Return the (x, y) coordinate for the center point of the cell that contains the specified text.  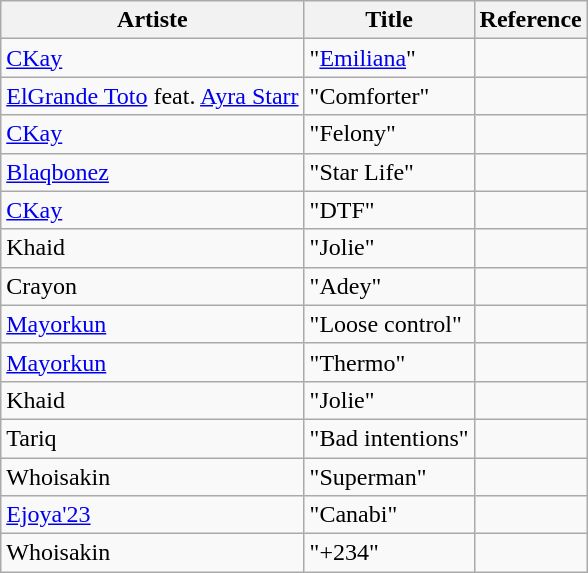
"DTF" (389, 210)
"Comforter" (389, 96)
Artiste (152, 20)
"Superman" (389, 477)
Title (389, 20)
"Canabi" (389, 515)
Ejoya'23 (152, 515)
"Loose control" (389, 324)
Reference (530, 20)
"Adey" (389, 286)
"Bad intentions" (389, 438)
"Emiliana" (389, 58)
"Thermo" (389, 362)
ElGrande Toto feat. Ayra Starr (152, 96)
Crayon (152, 286)
Blaqbonez (152, 172)
"+234" (389, 553)
"Star Life" (389, 172)
Tariq (152, 438)
"Felony" (389, 134)
